Locate the cell with the specified text and output its [x, y] center coordinate. 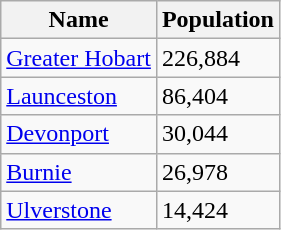
Population [218, 20]
Name [79, 20]
Greater Hobart [79, 58]
Ulverstone [79, 210]
226,884 [218, 58]
Devonport [79, 134]
Launceston [79, 96]
26,978 [218, 172]
30,044 [218, 134]
14,424 [218, 210]
Burnie [79, 172]
86,404 [218, 96]
